Detect which cell encompasses the target text, then output its [x, y] center coordinate. 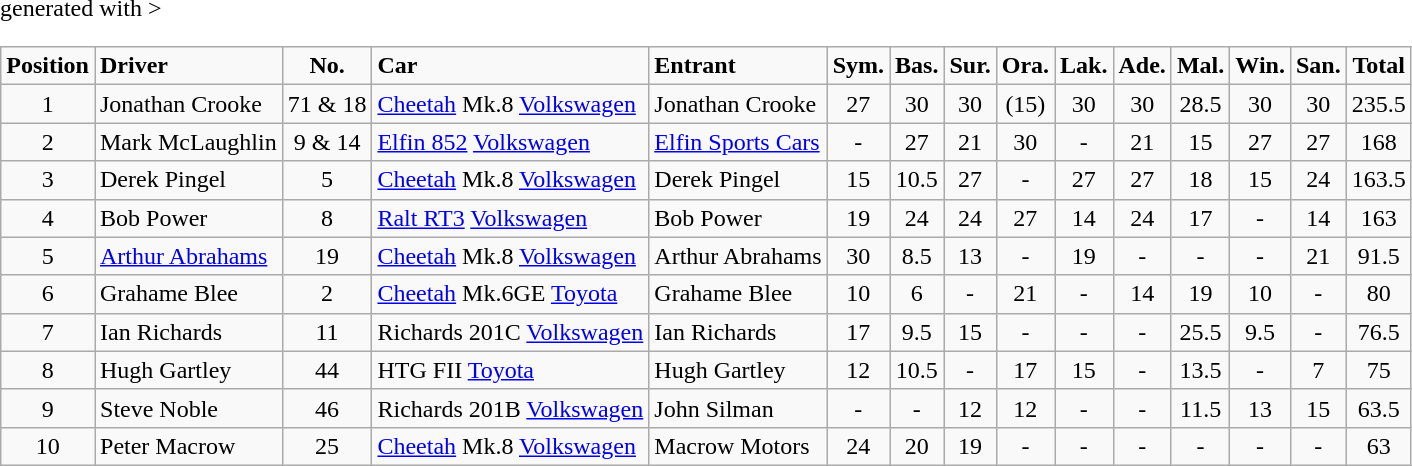
(15) [1025, 104]
44 [327, 370]
San. [1318, 66]
Car [510, 66]
Peter Macrow [188, 446]
9 [48, 408]
Mark McLaughlin [188, 142]
Sur. [970, 66]
4 [48, 218]
Elfin 852 Volkswagen [510, 142]
Ade. [1142, 66]
Position [48, 66]
Ralt RT3 Volkswagen [510, 218]
Sym. [858, 66]
13.5 [1200, 370]
20 [917, 446]
18 [1200, 180]
John Silman [738, 408]
9 & 14 [327, 142]
Elfin Sports Cars [738, 142]
Win. [1260, 66]
Steve Noble [188, 408]
91.5 [1378, 256]
75 [1378, 370]
Richards 201C Volkswagen [510, 332]
168 [1378, 142]
63 [1378, 446]
Lak. [1084, 66]
163 [1378, 218]
235.5 [1378, 104]
Total [1378, 66]
80 [1378, 294]
63.5 [1378, 408]
25.5 [1200, 332]
28.5 [1200, 104]
3 [48, 180]
25 [327, 446]
HTG FII Toyota [510, 370]
Cheetah Mk.6GE Toyota [510, 294]
8.5 [917, 256]
Macrow Motors [738, 446]
Entrant [738, 66]
11 [327, 332]
1 [48, 104]
46 [327, 408]
71 & 18 [327, 104]
Bas. [917, 66]
76.5 [1378, 332]
Ora. [1025, 66]
Driver [188, 66]
163.5 [1378, 180]
Richards 201B Volkswagen [510, 408]
No. [327, 66]
Mal. [1200, 66]
11.5 [1200, 408]
